Scan for the cell matching the given text and deliver its (x, y) coordinate at center. 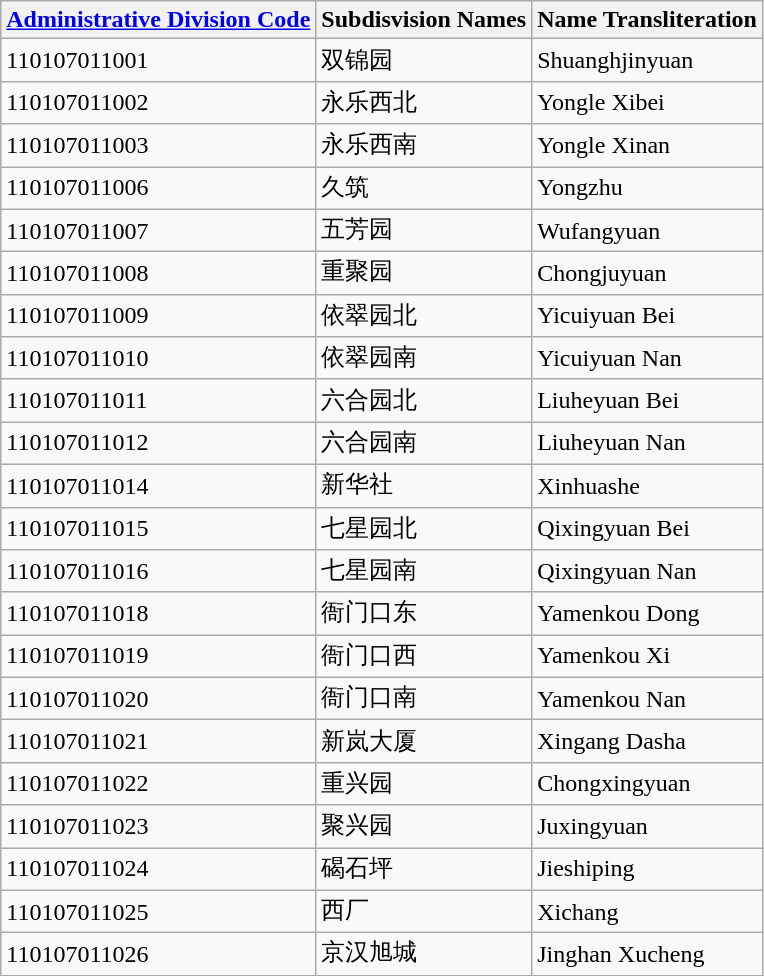
Liuheyuan Bei (648, 400)
Jinghan Xucheng (648, 954)
Yicuiyuan Bei (648, 316)
110107011022 (158, 784)
110107011010 (158, 358)
依翠园南 (424, 358)
110107011024 (158, 870)
110107011003 (158, 146)
Xingang Dasha (648, 742)
聚兴园 (424, 826)
衙门口西 (424, 656)
衙门口南 (424, 698)
110107011019 (158, 656)
110107011006 (158, 188)
Yongle Xinan (648, 146)
110107011023 (158, 826)
Subdisvision Names (424, 20)
七星园南 (424, 572)
110107011021 (158, 742)
110107011011 (158, 400)
Yongzhu (648, 188)
Wufangyuan (648, 230)
Yongle Xibei (648, 102)
永乐西南 (424, 146)
Liuheyuan Nan (648, 444)
五芳园 (424, 230)
110107011016 (158, 572)
110107011012 (158, 444)
双锦园 (424, 60)
110107011025 (158, 912)
Administrative Division Code (158, 20)
Chongjuyuan (648, 274)
110107011014 (158, 486)
Xichang (648, 912)
110107011015 (158, 528)
新华社 (424, 486)
Qixingyuan Bei (648, 528)
重兴园 (424, 784)
110107011009 (158, 316)
依翠园北 (424, 316)
西厂 (424, 912)
110107011026 (158, 954)
Xinhuashe (648, 486)
110107011002 (158, 102)
六合园北 (424, 400)
重聚园 (424, 274)
京汉旭城 (424, 954)
110107011008 (158, 274)
Chongxingyuan (648, 784)
新岚大厦 (424, 742)
久筑 (424, 188)
Yamenkou Nan (648, 698)
Shuanghjinyuan (648, 60)
七星园北 (424, 528)
110107011020 (158, 698)
六合园南 (424, 444)
Name Transliteration (648, 20)
110107011007 (158, 230)
110107011018 (158, 614)
衙门口东 (424, 614)
Qixingyuan Nan (648, 572)
Yamenkou Dong (648, 614)
Yamenkou Xi (648, 656)
Yicuiyuan Nan (648, 358)
永乐西北 (424, 102)
Juxingyuan (648, 826)
Jieshiping (648, 870)
110107011001 (158, 60)
碣石坪 (424, 870)
